Scan for the cell matching the given text and deliver its (x, y) coordinate at center. 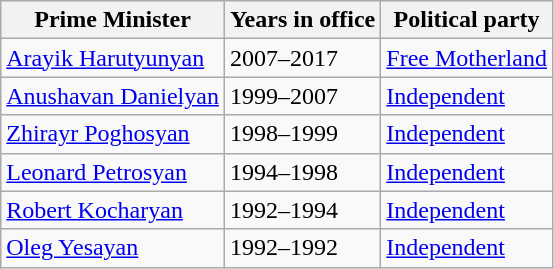
Zhirayr Poghosyan (113, 134)
Robert Kocharyan (113, 210)
1992–1994 (302, 210)
Leonard Petrosyan (113, 172)
1999–2007 (302, 96)
Prime Minister (113, 20)
Anushavan Danielyan (113, 96)
Political party (467, 20)
Years in office (302, 20)
2007–2017 (302, 58)
1998–1999 (302, 134)
Oleg Yesayan (113, 248)
1994–1998 (302, 172)
Free Motherland (467, 58)
1992–1992 (302, 248)
Arayik Harutyunyan (113, 58)
